Pinpoint the cell where the given text exists, returning its [x, y] midpoint coordinate. 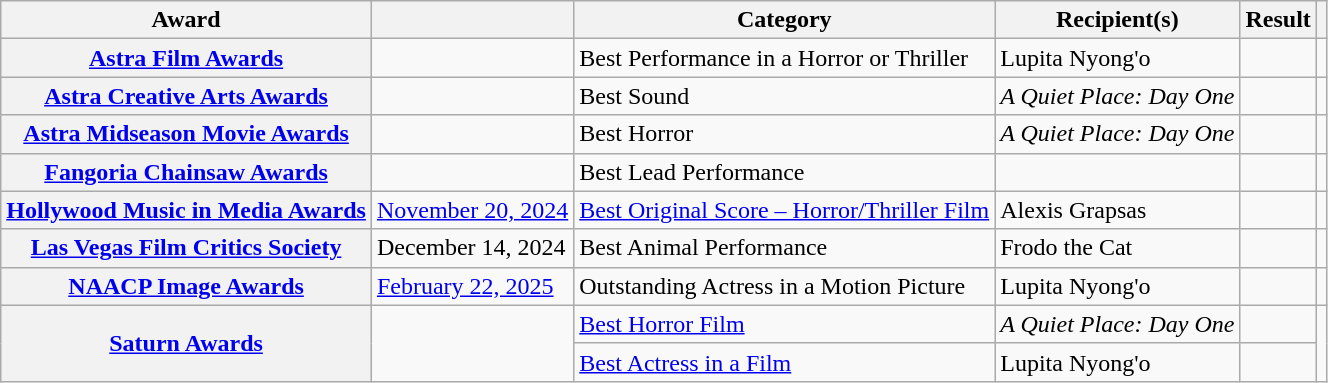
Best Actress in a Film [784, 362]
February 22, 2025 [472, 286]
Best Performance in a Horror or Thriller [784, 58]
Best Lead Performance [784, 172]
Astra Film Awards [186, 58]
Category [784, 20]
Best Animal Performance [784, 248]
Recipient(s) [1118, 20]
Best Horror Film [784, 324]
Result [1278, 20]
NAACP Image Awards [186, 286]
Alexis Grapsas [1118, 210]
Saturn Awards [186, 343]
Best Original Score – Horror/Thriller Film [784, 210]
Astra Creative Arts Awards [186, 96]
Best Sound [784, 96]
Las Vegas Film Critics Society [186, 248]
Award [186, 20]
December 14, 2024 [472, 248]
Best Horror [784, 134]
Outstanding Actress in a Motion Picture [784, 286]
Frodo the Cat [1118, 248]
Astra Midseason Movie Awards [186, 134]
November 20, 2024 [472, 210]
Hollywood Music in Media Awards [186, 210]
Fangoria Chainsaw Awards [186, 172]
